Search for the cell housing the specified text and yield its (X, Y) center coordinate. 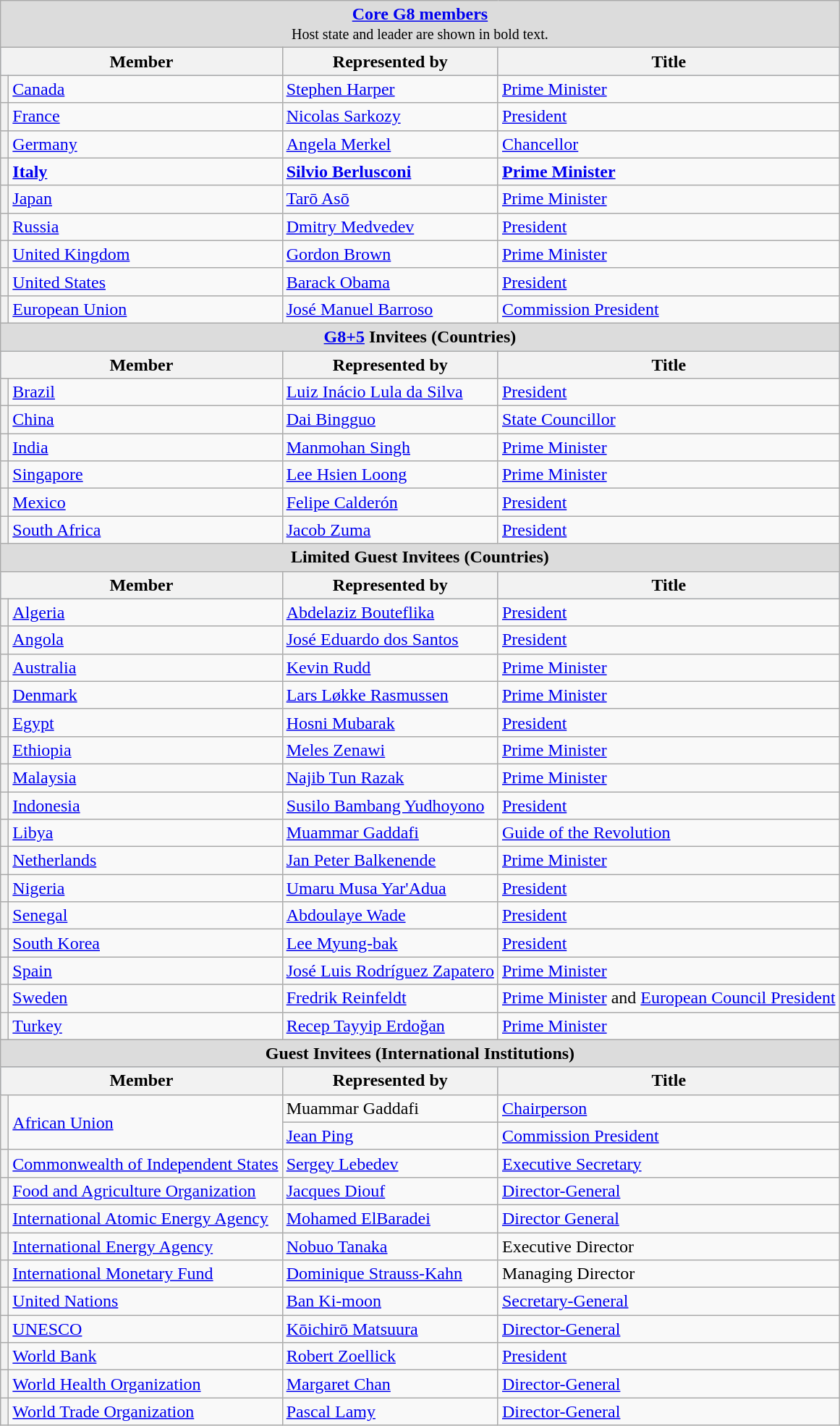
Denmark (145, 695)
Dmitry Medvedev (390, 227)
Lee Myung-bak (390, 943)
Secretary-General (669, 1301)
Sweden (145, 998)
Core G8 membersHost state and leader are shown in bold text. (420, 25)
Tarō Asō (390, 199)
Angola (145, 640)
Australia (145, 667)
World Trade Organization (145, 1412)
Egypt (145, 722)
South Africa (145, 530)
José Manuel Barroso (390, 309)
European Union (145, 309)
Limited Guest Invitees (Countries) (420, 557)
Jacques Diouf (390, 1191)
Felipe Calderón (390, 502)
Umaru Musa Yar'Adua (390, 888)
Canada (145, 89)
Ethiopia (145, 750)
G8+5 Invitees (Countries) (420, 337)
Senegal (145, 916)
India (145, 447)
Najib Tun Razak (390, 777)
Jan Peter Balkenende (390, 861)
Luiz Inácio Lula da Silva (390, 392)
Chancellor (669, 144)
Turkey (145, 1026)
France (145, 117)
Lee Hsien Loong (390, 475)
Managing Director (669, 1274)
Silvio Berlusconi (390, 172)
Netherlands (145, 861)
Russia (145, 227)
Jacob Zuma (390, 530)
Algeria (145, 612)
World Health Organization (145, 1384)
Brazil (145, 392)
International Atomic Energy Agency (145, 1218)
Gordon Brown (390, 254)
Susilo Bambang Yudhoyono (390, 806)
Germany (145, 144)
Fredrik Reinfeldt (390, 998)
Jean Ping (390, 1136)
José Luis Rodríguez Zapatero (390, 971)
United States (145, 282)
Commonwealth of Independent States (145, 1163)
International Energy Agency (145, 1246)
Meles Zenawi (390, 750)
Pascal Lamy (390, 1412)
State Councillor (669, 420)
Angela Merkel (390, 144)
Prime Minister and European Council President (669, 998)
Dominique Strauss-Kahn (390, 1274)
World Bank (145, 1357)
Kevin Rudd (390, 667)
Nobuo Tanaka (390, 1246)
Food and Agriculture Organization (145, 1191)
United Nations (145, 1301)
African Union (145, 1122)
International Monetary Fund (145, 1274)
Guide of the Revolution (669, 833)
Executive Director (669, 1246)
Executive Secretary (669, 1163)
Malaysia (145, 777)
Robert Zoellick (390, 1357)
Hosni Mubarak (390, 722)
Nicolas Sarkozy (390, 117)
Mohamed ElBaradei (390, 1218)
Manmohan Singh (390, 447)
South Korea (145, 943)
Chairperson (669, 1108)
Singapore (145, 475)
UNESCO (145, 1329)
Director General (669, 1218)
United Kingdom (145, 254)
Abdoulaye Wade (390, 916)
Recep Tayyip Erdoğan (390, 1026)
Spain (145, 971)
Indonesia (145, 806)
Japan (145, 199)
Sergey Lebedev (390, 1163)
China (145, 420)
Mexico (145, 502)
Stephen Harper (390, 89)
José Eduardo dos Santos (390, 640)
Margaret Chan (390, 1384)
Dai Bingguo (390, 420)
Kōichirō Matsuura (390, 1329)
Guest Invitees (International Institutions) (420, 1053)
Abdelaziz Bouteflika (390, 612)
Libya (145, 833)
Lars Løkke Rasmussen (390, 695)
Ban Ki-moon (390, 1301)
Italy (145, 172)
Nigeria (145, 888)
Barack Obama (390, 282)
